Return [x, y] of the center of cell containing provided text 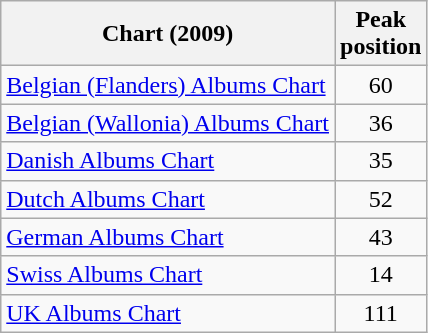
14 [380, 275]
Dutch Albums Chart [168, 199]
Swiss Albums Chart [168, 275]
52 [380, 199]
Belgian (Wallonia) Albums Chart [168, 123]
Belgian (Flanders) Albums Chart [168, 85]
Danish Albums Chart [168, 161]
60 [380, 85]
Chart (2009) [168, 34]
UK Albums Chart [168, 313]
German Albums Chart [168, 237]
111 [380, 313]
36 [380, 123]
Peak position [380, 34]
35 [380, 161]
43 [380, 237]
